Search for the cell housing the specified text and yield its (x, y) center coordinate. 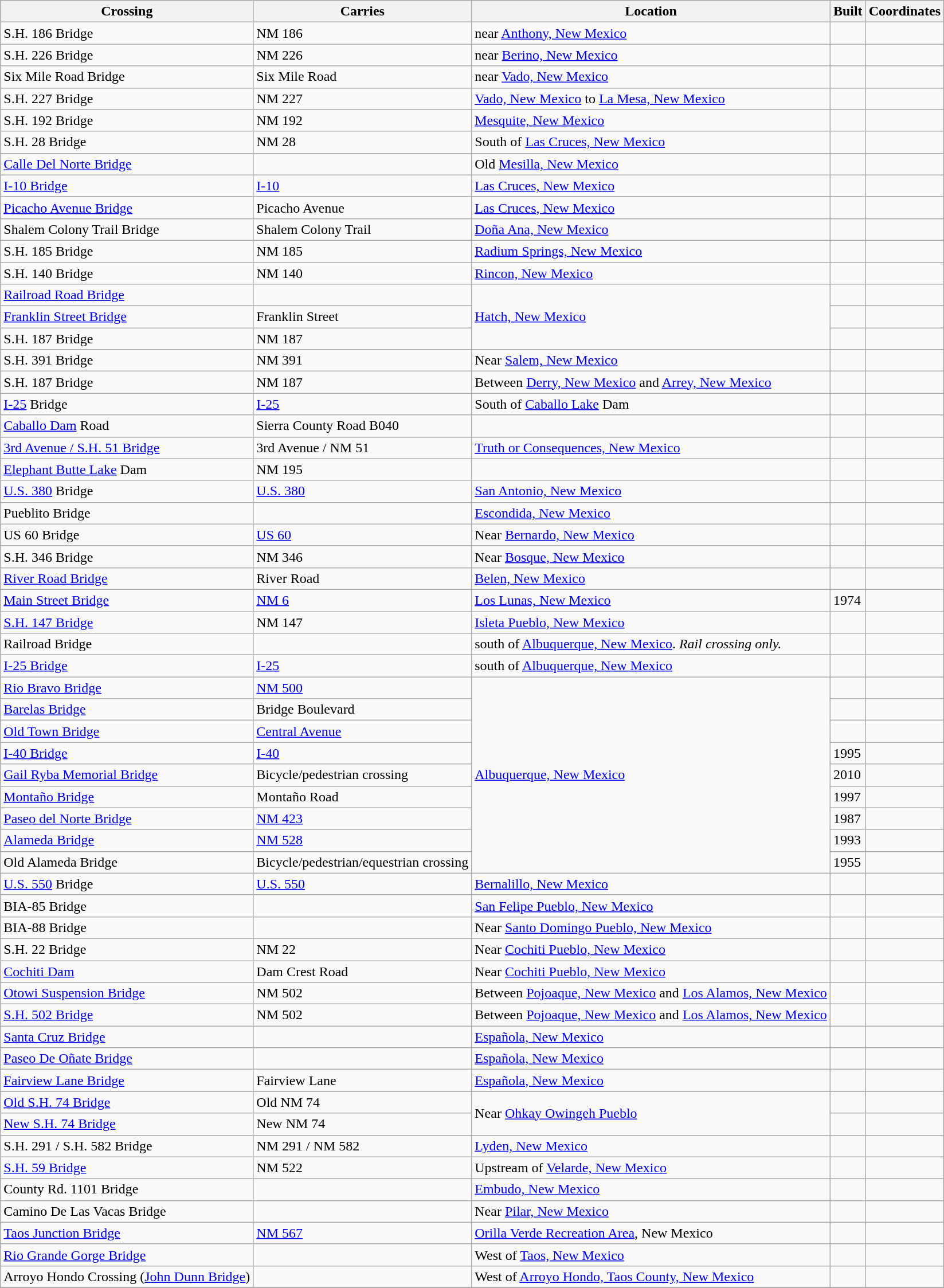
2010 (848, 775)
near Vado, New Mexico (651, 77)
US 60 Bridge (127, 535)
Shalem Colony Trail Bridge (127, 229)
NM 346 (362, 557)
Dam Crest Road (362, 972)
Paseo del Norte Bridge (127, 819)
County Rd. 1101 Bridge (127, 1189)
Near Salem, New Mexico (651, 361)
U.S. 380 Bridge (127, 491)
Bicycle/pedestrian/equestrian crossing (362, 862)
Montaño Bridge (127, 797)
South of Caballo Lake Dam (651, 404)
Bernalillo, New Mexico (651, 884)
Carries (362, 11)
S.H. 185 Bridge (127, 251)
New NM 74 (362, 1124)
Gail Ryba Memorial Bridge (127, 775)
NM 6 (362, 600)
Coordinates (904, 11)
Otowi Suspension Bridge (127, 993)
Railroad Road Bridge (127, 295)
Los Lunas, New Mexico (651, 600)
NM 147 (362, 622)
I-40 Bridge (127, 753)
S.H. 226 Bridge (127, 55)
Near Ohkay Owingeh Pueblo (651, 1113)
Albuquerque, New Mexico (651, 775)
U.S. 550 Bridge (127, 884)
Six Mile Road (362, 77)
Picacho Avenue Bridge (127, 208)
NM 567 (362, 1233)
Rio Grande Gorge Bridge (127, 1255)
BIA-88 Bridge (127, 927)
Mesquite, New Mexico (651, 120)
S.H. 502 Bridge (127, 1015)
Shalem Colony Trail (362, 229)
Fairview Lane Bridge (127, 1080)
NM 423 (362, 819)
3rd Avenue / NM 51 (362, 448)
Calle Del Norte Bridge (127, 164)
Picacho Avenue (362, 208)
Old S.H. 74 Bridge (127, 1102)
Near Bernardo, New Mexico (651, 535)
Vado, New Mexico to La Mesa, New Mexico (651, 99)
Lyden, New Mexico (651, 1146)
West of Taos, New Mexico (651, 1255)
Bridge Boulevard (362, 710)
River Road Bridge (127, 578)
S.H. 346 Bridge (127, 557)
Near Santo Domingo Pueblo, New Mexico (651, 927)
Location (651, 11)
Camino De Las Vacas Bridge (127, 1211)
Arroyo Hondo Crossing (John Dunn Bridge) (127, 1277)
Central Avenue (362, 731)
Near Bosque, New Mexico (651, 557)
Rincon, New Mexico (651, 273)
Radium Springs, New Mexico (651, 251)
S.H. 192 Bridge (127, 120)
Old Alameda Bridge (127, 862)
San Felipe Pueblo, New Mexico (651, 906)
Old Mesilla, New Mexico (651, 164)
San Antonio, New Mexico (651, 491)
U.S. 380 (362, 491)
I-10 Bridge (127, 186)
S.H. 227 Bridge (127, 99)
Caballo Dam Road (127, 426)
Orilla Verde Recreation Area, New Mexico (651, 1233)
NM 140 (362, 273)
Old NM 74 (362, 1102)
Old Town Bridge (127, 731)
S.H. 391 Bridge (127, 361)
US 60 (362, 535)
Barelas Bridge (127, 710)
Hatch, New Mexico (651, 317)
Montaño Road (362, 797)
Six Mile Road Bridge (127, 77)
Cochiti Dam (127, 972)
NM 195 (362, 469)
Belen, New Mexico (651, 578)
Railroad Bridge (127, 644)
New S.H. 74 Bridge (127, 1124)
Rio Bravo Bridge (127, 688)
Santa Cruz Bridge (127, 1037)
1995 (848, 753)
Built (848, 11)
Paseo De Oñate Bridge (127, 1059)
River Road (362, 578)
Bicycle/pedestrian crossing (362, 775)
S.H. 28 Bridge (127, 142)
1993 (848, 840)
NM 28 (362, 142)
NM 522 (362, 1168)
Taos Junction Bridge (127, 1233)
near Berino, New Mexico (651, 55)
Doña Ana, New Mexico (651, 229)
Near Pilar, New Mexico (651, 1211)
1997 (848, 797)
Escondida, New Mexico (651, 513)
NM 226 (362, 55)
Fairview Lane (362, 1080)
1974 (848, 600)
I-40 (362, 753)
NM 192 (362, 120)
NM 22 (362, 949)
NM 500 (362, 688)
Embudo, New Mexico (651, 1189)
Upstream of Velarde, New Mexico (651, 1168)
Crossing (127, 11)
Truth or Consequences, New Mexico (651, 448)
S.H. 147 Bridge (127, 622)
Elephant Butte Lake Dam (127, 469)
S.H. 22 Bridge (127, 949)
NM 185 (362, 251)
NM 528 (362, 840)
Sierra County Road B040 (362, 426)
Pueblito Bridge (127, 513)
Between Derry, New Mexico and Arrey, New Mexico (651, 382)
South of Las Cruces, New Mexico (651, 142)
south of Albuquerque, New Mexico (651, 666)
1987 (848, 819)
NM 391 (362, 361)
West of Arroyo Hondo, Taos County, New Mexico (651, 1277)
NM 227 (362, 99)
BIA-85 Bridge (127, 906)
south of Albuquerque, New Mexico. Rail crossing only. (651, 644)
Isleta Pueblo, New Mexico (651, 622)
Main Street Bridge (127, 600)
NM 186 (362, 33)
S.H. 291 / S.H. 582 Bridge (127, 1146)
Franklin Street Bridge (127, 317)
Alameda Bridge (127, 840)
NM 291 / NM 582 (362, 1146)
3rd Avenue / S.H. 51 Bridge (127, 448)
S.H. 140 Bridge (127, 273)
Franklin Street (362, 317)
S.H. 59 Bridge (127, 1168)
near Anthony, New Mexico (651, 33)
1955 (848, 862)
I-10 (362, 186)
U.S. 550 (362, 884)
S.H. 186 Bridge (127, 33)
